Find where the given text appears and provide that cell's center as (x, y) coordinate. 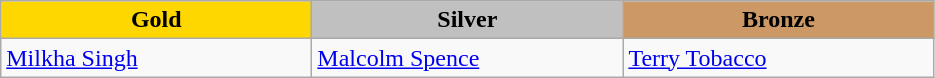
Bronze (778, 20)
Gold (156, 20)
Malcolm Spence (468, 58)
Silver (468, 20)
Milkha Singh (156, 58)
Terry Tobacco (778, 58)
